Locate the cell with the specified text and output its [x, y] center coordinate. 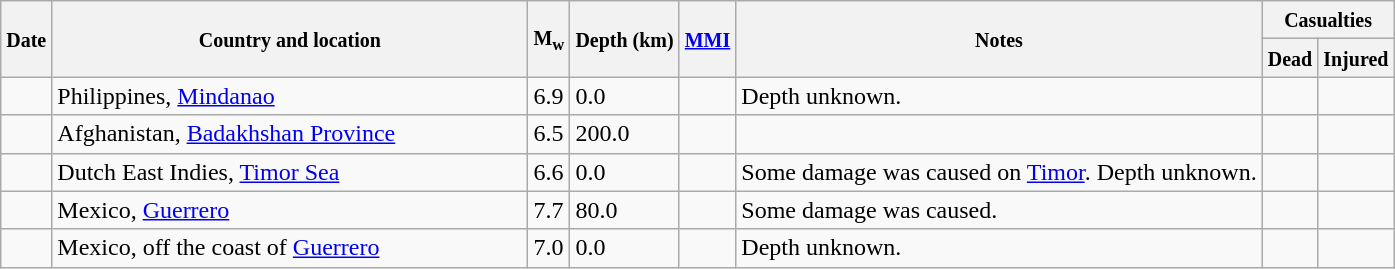
200.0 [624, 134]
Dutch East Indies, Timor Sea [290, 172]
Depth (km) [624, 39]
Philippines, Mindanao [290, 96]
7.0 [549, 248]
Notes [999, 39]
Date [26, 39]
Afghanistan, Badakhshan Province [290, 134]
6.6 [549, 172]
Injured [1356, 58]
6.5 [549, 134]
MMI [708, 39]
Some damage was caused. [999, 210]
Mexico, Guerrero [290, 210]
Casualties [1328, 20]
Mexico, off the coast of Guerrero [290, 248]
Some damage was caused on Timor. Depth unknown. [999, 172]
7.7 [549, 210]
80.0 [624, 210]
Mw [549, 39]
6.9 [549, 96]
Dead [1290, 58]
Country and location [290, 39]
